Return the [x, y] coordinate for the center point of the cell that contains the specified text.  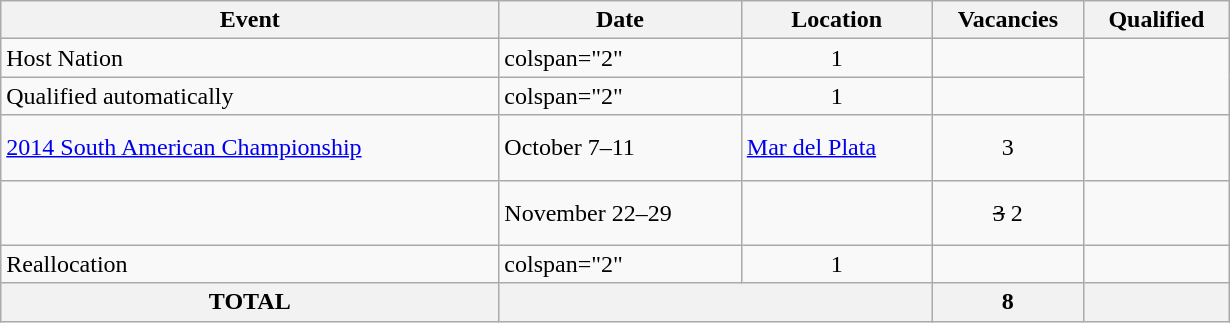
3 [1008, 148]
Event [250, 20]
Qualified [1157, 20]
Location [836, 20]
8 [1008, 302]
Mar del Plata [836, 148]
Date [620, 20]
3 2 [1008, 212]
Qualified automatically [250, 96]
Vacancies [1008, 20]
October 7–11 [620, 148]
2014 South American Championship [250, 148]
Reallocation [250, 264]
TOTAL [250, 302]
Host Nation [250, 58]
November 22–29 [620, 212]
